Identify which cell holds the provided text, then report its [x, y] central coordinate. 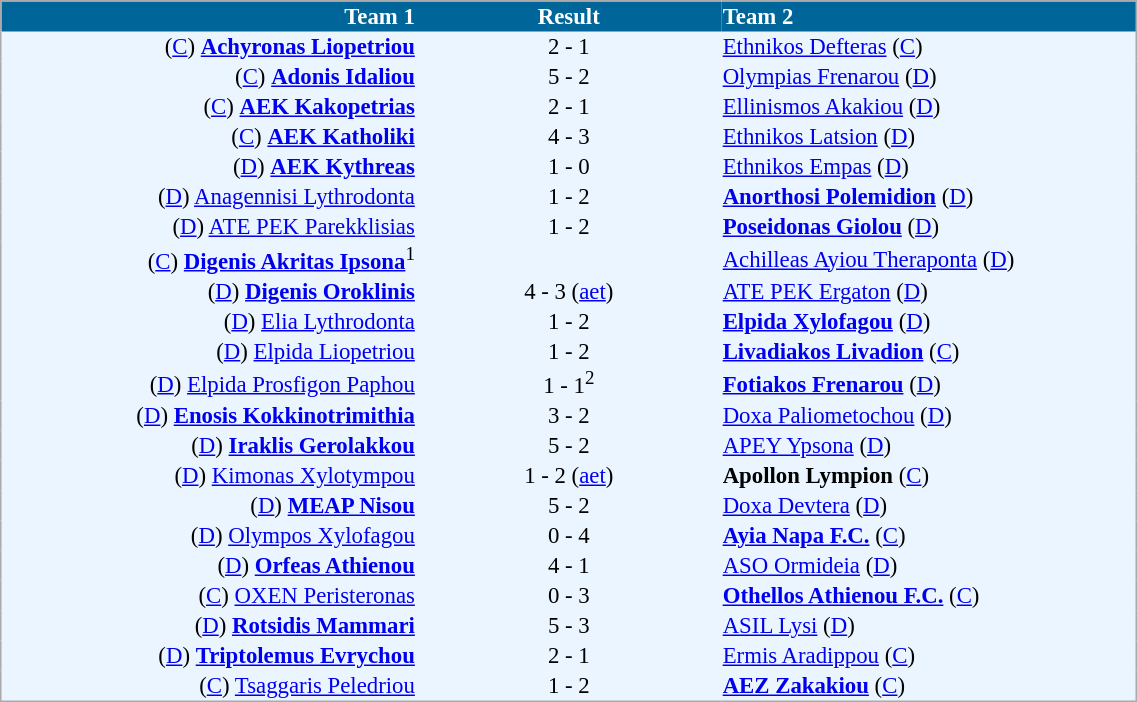
Ethnikos Latsion (D) [929, 137]
(D) Elpida Prosfigon Paphou [209, 384]
Anorthosi Polemidion (D) [929, 197]
Doxa Paliometochou (D) [929, 416]
Result [568, 16]
(C) Adonis Idaliou [209, 77]
Elpida Xylofagou (D) [929, 321]
(D) Enosis Kokkinotrimithia [209, 416]
0 - 4 [568, 536]
Achilleas Ayiou Theraponta (D) [929, 260]
(C) AEK Kakopetrias [209, 107]
(C) Tsaggaris Peledriou [209, 686]
(D) Rotsidis Mammari [209, 626]
1 - 12 [568, 384]
(C) OXEN Peristeronas [209, 596]
Team 2 [929, 16]
(C) Achyronas Liopetriou [209, 47]
(D) Anagennisi Lythrodonta [209, 197]
Ermis Aradippou (C) [929, 656]
Doxa Devtera (D) [929, 506]
(D) ATE PEK Parekklisias [209, 227]
(D) Kimonas Xylotympou [209, 476]
(D) Orfeas Athienou [209, 566]
5 - 3 [568, 626]
(D) AEK Kythreas [209, 167]
0 - 3 [568, 596]
(D) Olympos Xylofagou [209, 536]
Ethnikos Defteras (C) [929, 47]
(D) Triptolemus Evrychou [209, 656]
Apollon Lympion (C) [929, 476]
Olympias Frenarou (D) [929, 77]
ASIL Lysi (D) [929, 626]
Fotiakos Frenarou (D) [929, 384]
4 - 3 (aet) [568, 291]
4 - 1 [568, 566]
(D) Iraklis Gerolakkou [209, 446]
(D) Elpida Liopetriou [209, 351]
Team 1 [209, 16]
(C) Digenis Akritas Ipsona1 [209, 260]
Poseidonas Giolou (D) [929, 227]
(D) MEAP Nisou [209, 506]
ATE PEK Ergaton (D) [929, 291]
3 - 2 [568, 416]
AEZ Zakakiou (C) [929, 686]
Ethnikos Empas (D) [929, 167]
ASO Ormideia (D) [929, 566]
4 - 3 [568, 137]
1 - 0 [568, 167]
Ayia Napa F.C. (C) [929, 536]
Othellos Athienou F.C. (C) [929, 596]
(D) Digenis Oroklinis [209, 291]
Ellinismos Akakiou (D) [929, 107]
Livadiakos Livadion (C) [929, 351]
(C) AEK Katholiki [209, 137]
1 - 2 (aet) [568, 476]
APEY Ypsona (D) [929, 446]
(D) Elia Lythrodonta [209, 321]
